Pinpoint the cell where the given text exists, returning its (x, y) midpoint coordinate. 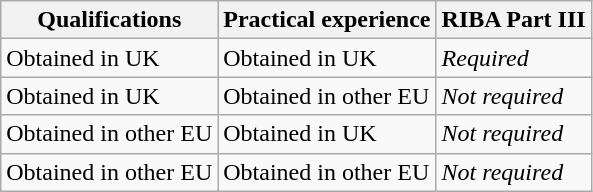
RIBA Part III (514, 20)
Qualifications (110, 20)
Practical experience (327, 20)
Required (514, 58)
